Scan for the cell matching the given text and deliver its [X, Y] coordinate at center. 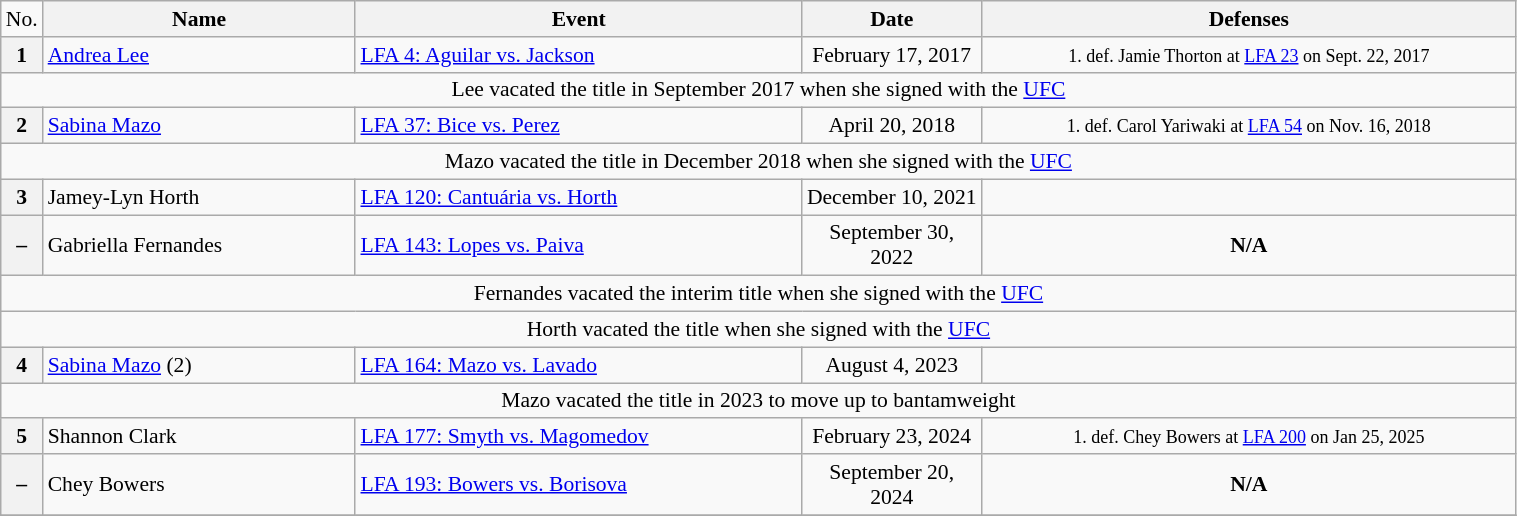
LFA 177: Smyth vs. Magomedov [578, 437]
2 [22, 126]
February 23, 2024 [892, 437]
February 17, 2017 [892, 55]
Mazo vacated the title in 2023 to move up to bantamweight [758, 401]
September 30, 2022 [892, 246]
Sabina Mazo (2) [200, 365]
Event [578, 19]
Chey Bowers [200, 484]
Horth vacated the title when she signed with the UFC [758, 330]
Shannon Clark [200, 437]
LFA 164: Mazo vs. Lavado [578, 365]
Name [200, 19]
LFA 37: Bice vs. Perez [578, 126]
4 [22, 365]
LFA 120: Cantuária vs. Horth [578, 197]
LFA 193: Bowers vs. Borisova [578, 484]
Mazo vacated the title in December 2018 when she signed with the UFC [758, 162]
No. [22, 19]
September 20, 2024 [892, 484]
Jamey-Lyn Horth [200, 197]
LFA 143: Lopes vs. Paiva [578, 246]
Defenses [1249, 19]
Fernandes vacated the interim title when she signed with the UFC [758, 294]
April 20, 2018 [892, 126]
August 4, 2023 [892, 365]
December 10, 2021 [892, 197]
1 [22, 55]
3 [22, 197]
LFA 4: Aguilar vs. Jackson [578, 55]
5 [22, 437]
Sabina Mazo [200, 126]
1. def. Chey Bowers at LFA 200 on Jan 25, 2025 [1249, 437]
Gabriella Fernandes [200, 246]
Andrea Lee [200, 55]
Date [892, 19]
1. def. Jamie Thorton at LFA 23 on Sept. 22, 2017 [1249, 55]
1. def. Carol Yariwaki at LFA 54 on Nov. 16, 2018 [1249, 126]
Lee vacated the title in September 2017 when she signed with the UFC [758, 90]
